Pinpoint the cell where the given text exists, returning its [X, Y] midpoint coordinate. 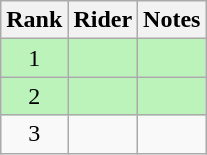
Notes [172, 20]
Rank [34, 20]
1 [34, 58]
3 [34, 134]
2 [34, 96]
Rider [103, 20]
